Search for the cell housing the specified text and yield its (X, Y) center coordinate. 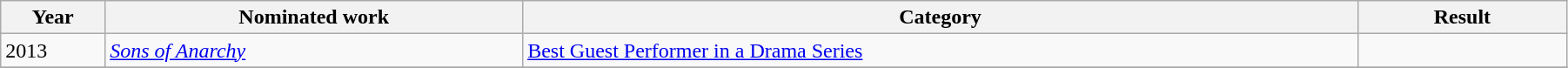
Nominated work (314, 17)
Year (53, 17)
Sons of Anarchy (314, 51)
Category (941, 17)
Result (1462, 17)
2013 (53, 51)
Best Guest Performer in a Drama Series (941, 51)
